Output the (X, Y) coordinate of the center of the cell containing the given text.  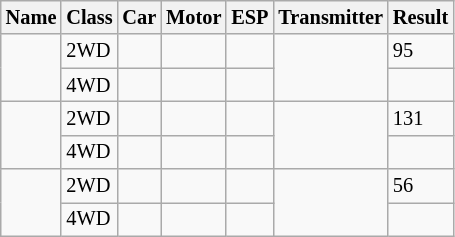
Motor (194, 17)
131 (420, 118)
Class (89, 17)
95 (420, 51)
Name (32, 17)
Result (420, 17)
56 (420, 186)
ESP (250, 17)
Car (140, 17)
Transmitter (330, 17)
